Scan for the cell matching the given text and deliver its (X, Y) coordinate at center. 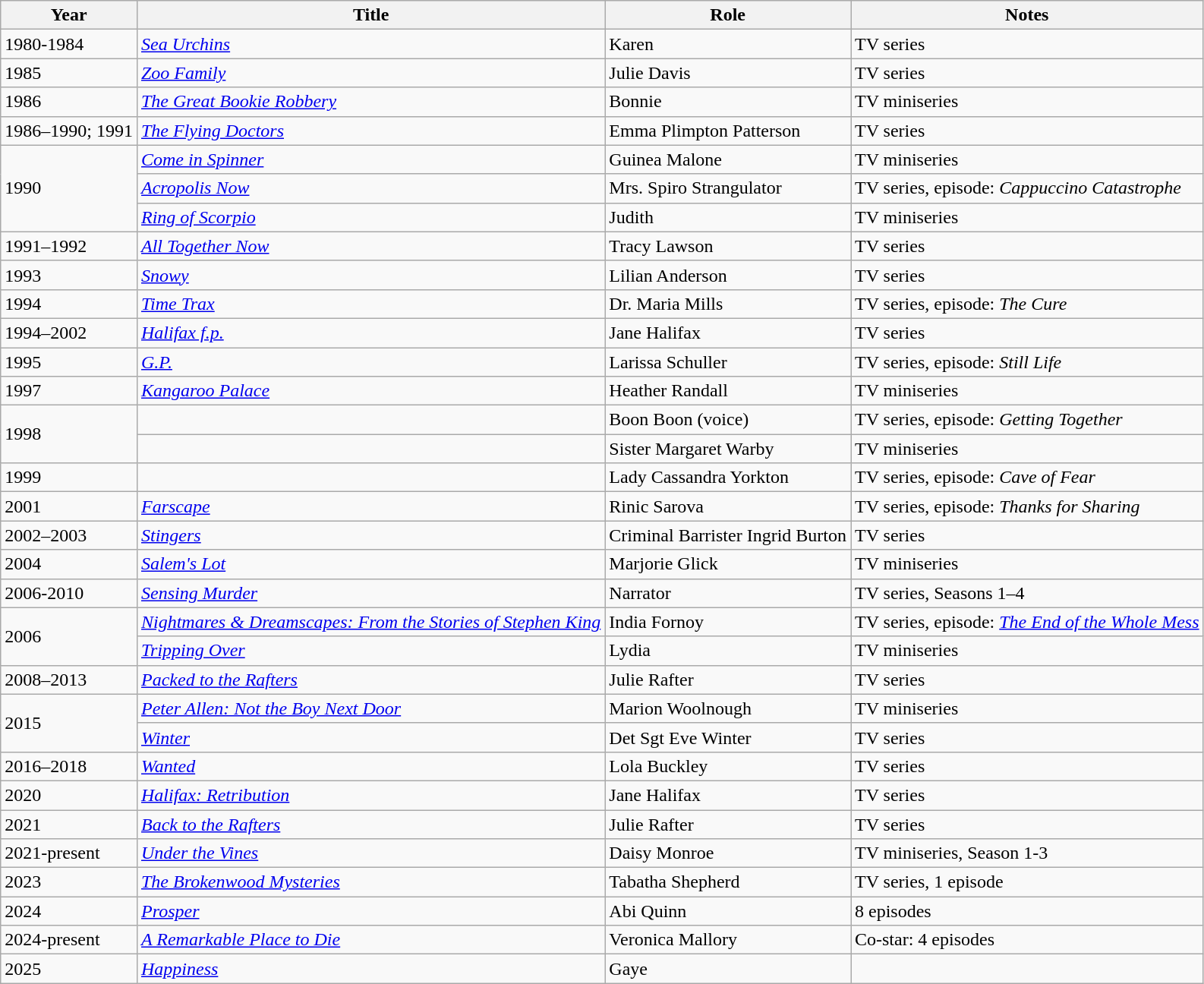
Wanted (370, 766)
Julie Davis (728, 73)
TV series, Seasons 1–4 (1026, 593)
Packed to the Rafters (370, 680)
Halifax f.p. (370, 333)
Lydia (728, 651)
The Brokenwood Mysteries (370, 882)
2024 (69, 911)
Lilian Anderson (728, 275)
2001 (69, 506)
TV series, episode: The Cure (1026, 304)
A Remarkable Place to Die (370, 940)
Notes (1026, 15)
Daisy Monroe (728, 853)
Under the Vines (370, 853)
Gaye (728, 969)
Mrs. Spiro Strangulator (728, 188)
Marion Woolnough (728, 708)
1993 (69, 275)
Det Sgt Eve Winter (728, 737)
Time Trax (370, 304)
1997 (69, 391)
Stingers (370, 535)
The Great Bookie Robbery (370, 102)
Tripping Over (370, 651)
TV series, episode: Cave of Fear (1026, 478)
All Together Now (370, 246)
Sea Urchins (370, 44)
TV miniseries, Season 1-3 (1026, 853)
Marjorie Glick (728, 564)
1986–1990; 1991 (69, 131)
Karen (728, 44)
Title (370, 15)
Kangaroo Palace (370, 391)
Judith (728, 217)
2006 (69, 636)
Prosper (370, 911)
2023 (69, 882)
India Fornoy (728, 622)
2016–2018 (69, 766)
Farscape (370, 506)
TV series, episode: Still Life (1026, 362)
Back to the Rafters (370, 824)
Zoo Family (370, 73)
Veronica Mallory (728, 940)
Snowy (370, 275)
TV series, 1 episode (1026, 882)
1986 (69, 102)
1994–2002 (69, 333)
TV series, episode: Thanks for Sharing (1026, 506)
1995 (69, 362)
Lola Buckley (728, 766)
Come in Spinner (370, 159)
2021-present (69, 853)
Role (728, 15)
Co-star: 4 episodes (1026, 940)
Sensing Murder (370, 593)
1985 (69, 73)
2004 (69, 564)
2020 (69, 795)
Narrator (728, 593)
1990 (69, 188)
Abi Quinn (728, 911)
Emma Plimpton Patterson (728, 131)
2024-present (69, 940)
Year (69, 15)
Tracy Lawson (728, 246)
8 episodes (1026, 911)
Bonnie (728, 102)
2006-2010 (69, 593)
Nightmares & Dreamscapes: From the Stories of Stephen King (370, 622)
2015 (69, 723)
TV series, episode: Cappuccino Catastrophe (1026, 188)
Guinea Malone (728, 159)
Boon Boon (voice) (728, 420)
1994 (69, 304)
Rinic Sarova (728, 506)
TV series, episode: Getting Together (1026, 420)
Heather Randall (728, 391)
1991–1992 (69, 246)
The Flying Doctors (370, 131)
Ring of Scorpio (370, 217)
1999 (69, 478)
TV series, episode: The End of the Whole Mess (1026, 622)
Peter Allen: Not the Boy Next Door (370, 708)
Criminal Barrister Ingrid Burton (728, 535)
Dr. Maria Mills (728, 304)
1980-1984 (69, 44)
Halifax: Retribution (370, 795)
Tabatha Shepherd (728, 882)
Salem's Lot (370, 564)
Acropolis Now (370, 188)
2021 (69, 824)
G.P. (370, 362)
Larissa Schuller (728, 362)
Sister Margaret Warby (728, 449)
2008–2013 (69, 680)
1998 (69, 434)
Winter (370, 737)
Lady Cassandra Yorkton (728, 478)
2002–2003 (69, 535)
2025 (69, 969)
Happiness (370, 969)
